Return [x, y] of the center of cell containing provided text 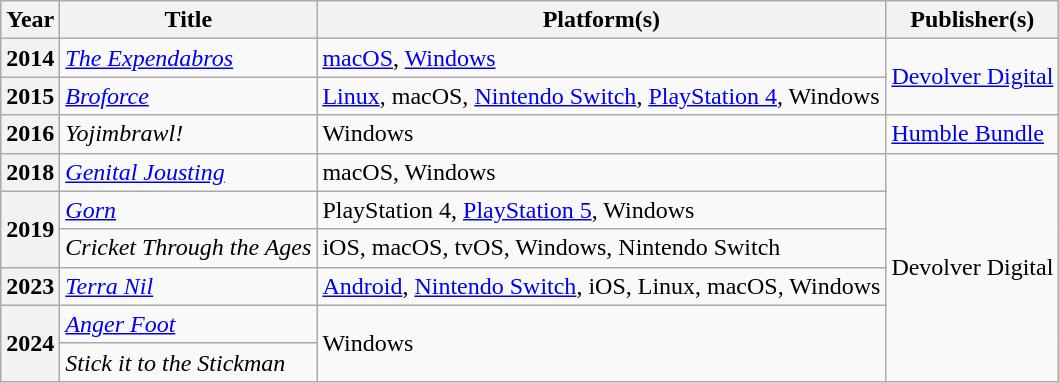
Broforce [188, 96]
The Expendabros [188, 58]
2024 [30, 343]
Title [188, 20]
2015 [30, 96]
Yojimbrawl! [188, 134]
Gorn [188, 210]
Cricket Through the Ages [188, 248]
Anger Foot [188, 324]
Year [30, 20]
PlayStation 4, PlayStation 5, Windows [602, 210]
Platform(s) [602, 20]
Terra Nil [188, 286]
2018 [30, 172]
Publisher(s) [972, 20]
Humble Bundle [972, 134]
2019 [30, 229]
iOS, macOS, tvOS, Windows, Nintendo Switch [602, 248]
Genital Jousting [188, 172]
2016 [30, 134]
Stick it to the Stickman [188, 362]
Linux, macOS, Nintendo Switch, PlayStation 4, Windows [602, 96]
2014 [30, 58]
2023 [30, 286]
Android, Nintendo Switch, iOS, Linux, macOS, Windows [602, 286]
